Return the (x, y) coordinate for the center point of the cell that contains the specified text.  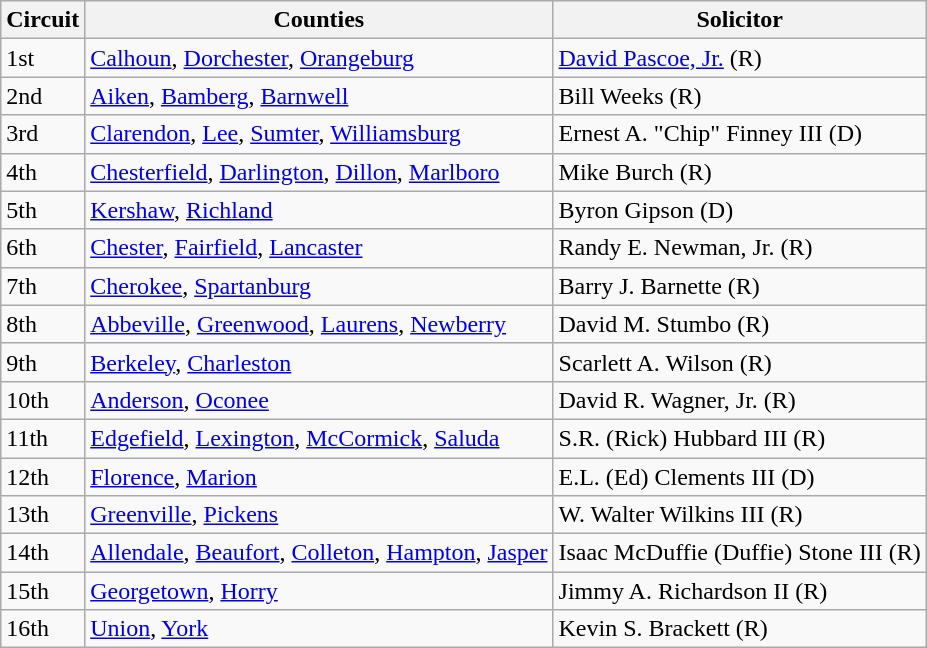
Calhoun, Dorchester, Orangeburg (319, 58)
14th (43, 553)
4th (43, 172)
Counties (319, 20)
Scarlett A. Wilson (R) (740, 362)
15th (43, 591)
David Pascoe, Jr. (R) (740, 58)
Jimmy A. Richardson II (R) (740, 591)
E.L. (Ed) Clements III (D) (740, 477)
Byron Gipson (D) (740, 210)
Solicitor (740, 20)
W. Walter Wilkins III (R) (740, 515)
8th (43, 324)
12th (43, 477)
Anderson, Oconee (319, 400)
10th (43, 400)
Kershaw, Richland (319, 210)
Cherokee, Spartanburg (319, 286)
9th (43, 362)
Bill Weeks (R) (740, 96)
2nd (43, 96)
Mike Burch (R) (740, 172)
13th (43, 515)
Georgetown, Horry (319, 591)
Allendale, Beaufort, Colleton, Hampton, Jasper (319, 553)
11th (43, 438)
Edgefield, Lexington, McCormick, Saluda (319, 438)
Kevin S. Brackett (R) (740, 629)
Chesterfield, Darlington, Dillon, Marlboro (319, 172)
David R. Wagner, Jr. (R) (740, 400)
Clarendon, Lee, Sumter, Williamsburg (319, 134)
6th (43, 248)
7th (43, 286)
Florence, Marion (319, 477)
David M. Stumbo (R) (740, 324)
1st (43, 58)
Chester, Fairfield, Lancaster (319, 248)
Randy E. Newman, Jr. (R) (740, 248)
Isaac McDuffie (Duffie) Stone III (R) (740, 553)
Circuit (43, 20)
Greenville, Pickens (319, 515)
Berkeley, Charleston (319, 362)
S.R. (Rick) Hubbard III (R) (740, 438)
Barry J. Barnette (R) (740, 286)
Aiken, Bamberg, Barnwell (319, 96)
5th (43, 210)
3rd (43, 134)
Abbeville, Greenwood, Laurens, Newberry (319, 324)
16th (43, 629)
Union, York (319, 629)
Ernest A. "Chip" Finney III (D) (740, 134)
